Output the [X, Y] coordinate of the center of the cell containing the given text.  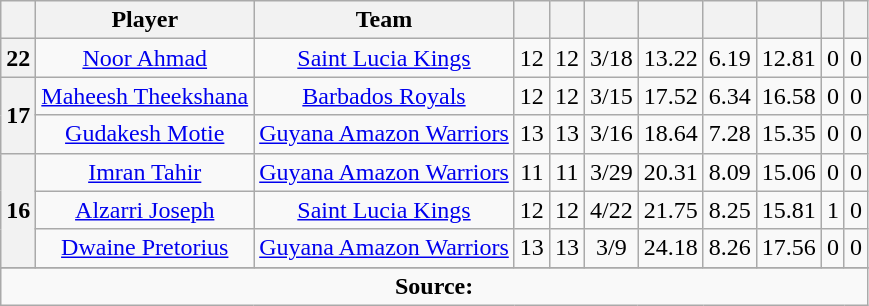
6.34 [730, 96]
15.35 [788, 134]
15.06 [788, 172]
15.81 [788, 210]
17.56 [788, 248]
Imran Tahir [145, 172]
22 [18, 58]
8.26 [730, 248]
8.09 [730, 172]
13.22 [670, 58]
21.75 [670, 210]
Team [384, 20]
3/29 [611, 172]
Maheesh Theekshana [145, 96]
Player [145, 20]
16 [18, 210]
Barbados Royals [384, 96]
Gudakesh Motie [145, 134]
17 [18, 115]
20.31 [670, 172]
24.18 [670, 248]
4/22 [611, 210]
3/16 [611, 134]
Dwaine Pretorius [145, 248]
6.19 [730, 58]
3/15 [611, 96]
16.58 [788, 96]
7.28 [730, 134]
12.81 [788, 58]
3/18 [611, 58]
17.52 [670, 96]
1 [832, 210]
Source: [434, 286]
18.64 [670, 134]
Alzarri Joseph [145, 210]
8.25 [730, 210]
Noor Ahmad [145, 58]
3/9 [611, 248]
